For the text-containing cell, return its midpoint in (X, Y) coordinate format. 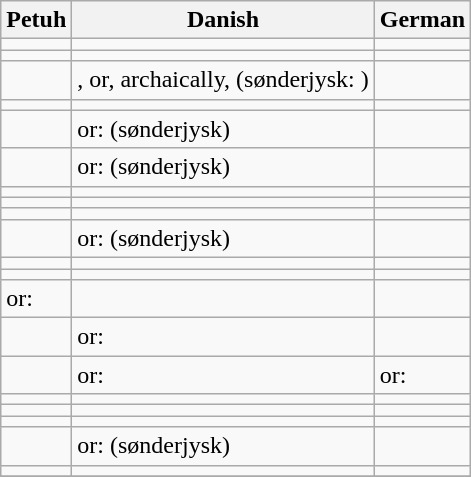
Petuh (36, 20)
German (422, 20)
Danish (223, 20)
, or, archaically, (sønderjysk: ) (223, 80)
